Return [X, Y] of the center of cell containing provided text 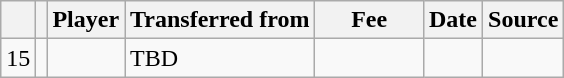
Transferred from [220, 20]
Date [452, 20]
Player [86, 20]
TBD [220, 58]
Source [524, 20]
15 [18, 58]
Fee [370, 20]
